Return the [x, y] coordinate for the center point of the cell that contains the specified text.  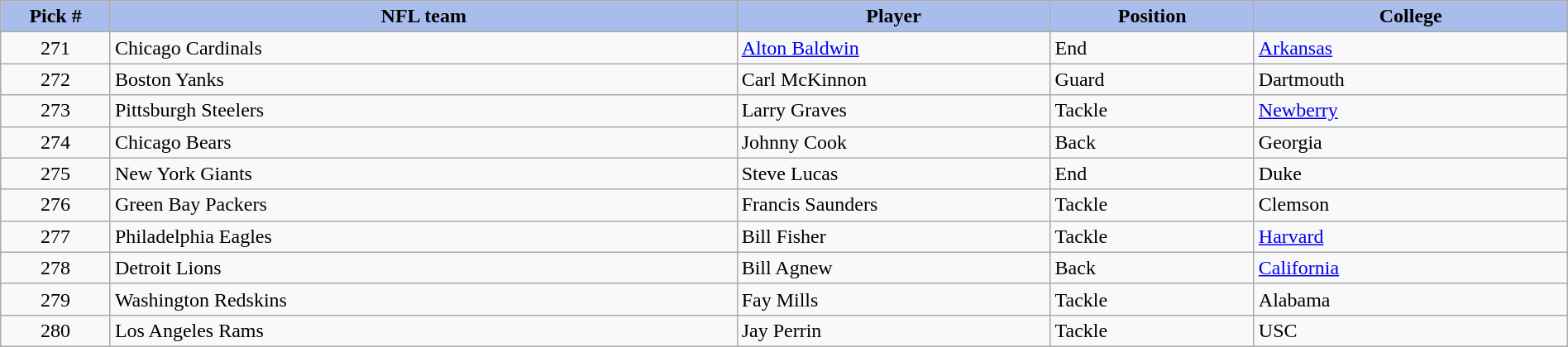
California [1411, 268]
NFL team [423, 17]
Carl McKinnon [893, 79]
Guard [1152, 79]
Dartmouth [1411, 79]
Detroit Lions [423, 268]
Francis Saunders [893, 205]
Chicago Bears [423, 142]
Arkansas [1411, 48]
Philadelphia Eagles [423, 236]
Harvard [1411, 236]
Pittsburgh Steelers [423, 111]
Larry Graves [893, 111]
Chicago Cardinals [423, 48]
273 [56, 111]
Bill Fisher [893, 236]
Player [893, 17]
Georgia [1411, 142]
280 [56, 330]
Alabama [1411, 299]
278 [56, 268]
Fay Mills [893, 299]
Steve Lucas [893, 173]
271 [56, 48]
Boston Yanks [423, 79]
Bill Agnew [893, 268]
Clemson [1411, 205]
USC [1411, 330]
College [1411, 17]
272 [56, 79]
Johnny Cook [893, 142]
279 [56, 299]
Washington Redskins [423, 299]
276 [56, 205]
274 [56, 142]
277 [56, 236]
Green Bay Packers [423, 205]
Los Angeles Rams [423, 330]
Position [1152, 17]
Duke [1411, 173]
Jay Perrin [893, 330]
Newberry [1411, 111]
275 [56, 173]
New York Giants [423, 173]
Alton Baldwin [893, 48]
Pick # [56, 17]
